Extract the [X, Y] coordinate from the center of the cell holding the provided text.  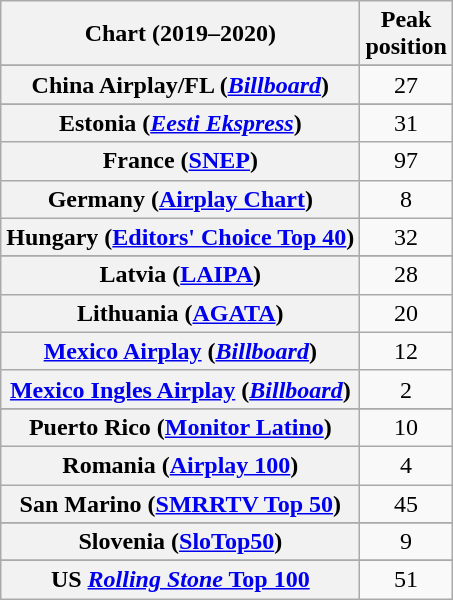
Germany (Airplay Chart) [180, 199]
8 [406, 199]
Peakposition [406, 34]
10 [406, 427]
Romania (Airplay 100) [180, 465]
Lithuania (AGATA) [180, 313]
31 [406, 123]
20 [406, 313]
China Airplay/FL (Billboard) [180, 85]
27 [406, 85]
US Rolling Stone Top 100 [180, 580]
2 [406, 389]
9 [406, 542]
Slovenia (SloTop50) [180, 542]
12 [406, 351]
Chart (2019–2020) [180, 34]
Mexico Ingles Airplay (Billboard) [180, 389]
Latvia (LAIPA) [180, 275]
Hungary (Editors' Choice Top 40) [180, 237]
45 [406, 503]
France (SNEP) [180, 161]
Estonia (Eesti Ekspress) [180, 123]
97 [406, 161]
4 [406, 465]
San Marino (SMRRTV Top 50) [180, 503]
28 [406, 275]
Mexico Airplay (Billboard) [180, 351]
51 [406, 580]
32 [406, 237]
Puerto Rico (Monitor Latino) [180, 427]
